Scan for the cell matching the given text and deliver its (X, Y) coordinate at center. 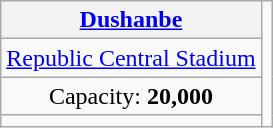
Republic Central Stadium (131, 58)
Capacity: 20,000 (131, 96)
Dushanbe (131, 20)
